Provide the (X, Y) coordinate of the cell's center where the given text is located.  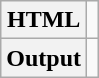
HTML (44, 20)
Output (44, 58)
